Return the [x, y] coordinate for the center point of the cell that contains the specified text.  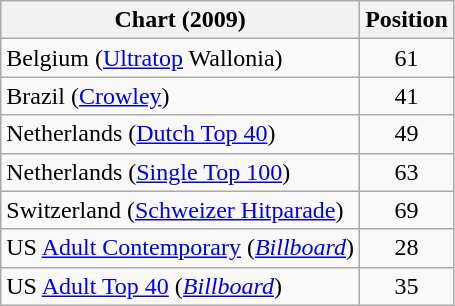
Belgium (Ultratop Wallonia) [180, 58]
69 [407, 210]
28 [407, 248]
63 [407, 172]
Chart (2009) [180, 20]
US Adult Top 40 (Billboard) [180, 286]
Switzerland (Schweizer Hitparade) [180, 210]
Brazil (Crowley) [180, 96]
49 [407, 134]
41 [407, 96]
Netherlands (Single Top 100) [180, 172]
61 [407, 58]
US Adult Contemporary (Billboard) [180, 248]
Netherlands (Dutch Top 40) [180, 134]
Position [407, 20]
35 [407, 286]
